Determine the (x, y) coordinate at the center of the cell enclosing the given text.  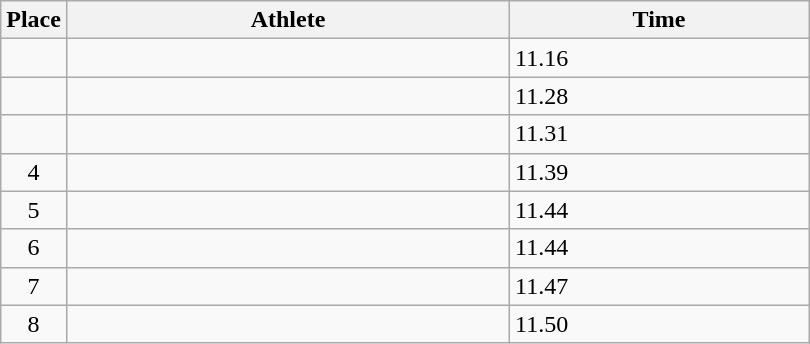
Place (34, 20)
8 (34, 324)
6 (34, 248)
11.39 (660, 172)
11.31 (660, 134)
11.28 (660, 96)
11.16 (660, 58)
4 (34, 172)
11.47 (660, 286)
11.50 (660, 324)
7 (34, 286)
5 (34, 210)
Athlete (288, 20)
Time (660, 20)
